Search for the cell housing the specified text and yield its [x, y] center coordinate. 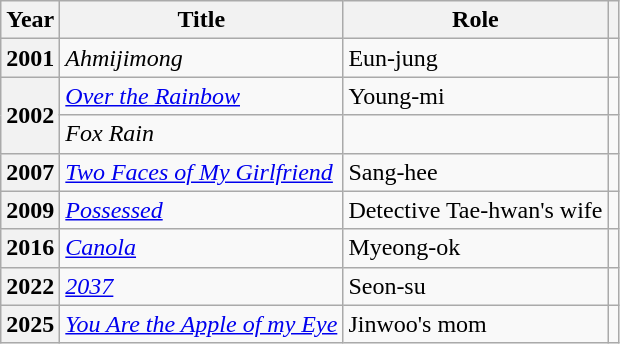
Canola [202, 248]
Title [202, 20]
Two Faces of My Girlfriend [202, 172]
2007 [30, 172]
2022 [30, 286]
2001 [30, 58]
You Are the Apple of my Eye [202, 324]
Detective Tae-hwan's wife [476, 210]
Role [476, 20]
2002 [30, 115]
Myeong-ok [476, 248]
Ahmijimong [202, 58]
Over the Rainbow [202, 96]
Fox Rain [202, 134]
2009 [30, 210]
Seon-su [476, 286]
Eun-jung [476, 58]
2025 [30, 324]
Jinwoo's mom [476, 324]
Year [30, 20]
Young-mi [476, 96]
Sang-hee [476, 172]
2016 [30, 248]
2037 [202, 286]
Possessed [202, 210]
